Search for the cell housing the specified text and yield its [X, Y] center coordinate. 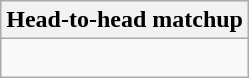
Head-to-head matchup [125, 20]
